Output the [X, Y] coordinate of the center of the cell containing the given text.  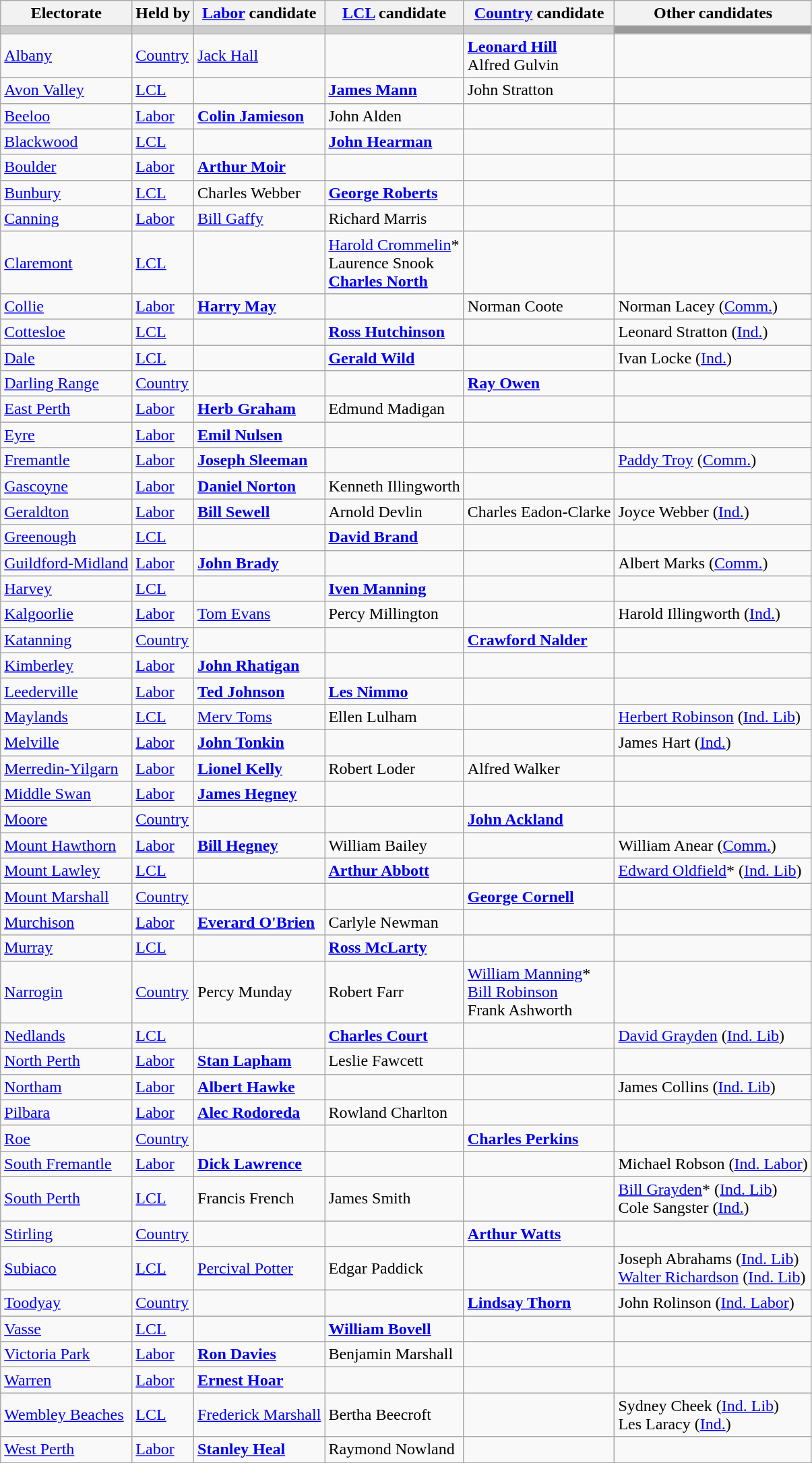
Leslie Fawcett [394, 1061]
Ross McLarty [394, 948]
Victoria Park [66, 1354]
Merredin-Yilgarn [66, 768]
Ted Johnson [259, 691]
Stan Lapham [259, 1061]
Canning [66, 218]
Ellen Lulham [394, 717]
Carlyle Newman [394, 922]
Collie [66, 306]
Ivan Locke (Ind.) [713, 358]
Roe [66, 1138]
Beeloo [66, 116]
Bill Grayden* (Ind. Lib) Cole Sangster (Ind.) [713, 1199]
Murchison [66, 922]
Crawford Nalder [539, 640]
Mount Marshall [66, 897]
George Roberts [394, 193]
Kimberley [66, 665]
Edmund Madigan [394, 409]
Stanley Heal [259, 1450]
Northam [66, 1087]
John Hearman [394, 142]
Albert Hawke [259, 1087]
Katanning [66, 640]
Ron Davies [259, 1354]
Vasse [66, 1329]
Harvey [66, 589]
George Cornell [539, 897]
Alec Rodoreda [259, 1112]
Toodyay [66, 1303]
Joseph Sleeman [259, 460]
Murray [66, 948]
Lionel Kelly [259, 768]
Bill Hegney [259, 845]
Arthur Abbott [394, 871]
Pilbara [66, 1112]
James Hart (Ind.) [713, 742]
William Manning* Bill Robinson Frank Ashworth [539, 992]
Percy Munday [259, 992]
Blackwood [66, 142]
Warren [66, 1380]
Claremont [66, 262]
Middle Swan [66, 794]
South Fremantle [66, 1164]
North Perth [66, 1061]
David Grayden (Ind. Lib) [713, 1036]
Tom Evans [259, 614]
John Brady [259, 563]
Harry May [259, 306]
Joyce Webber (Ind.) [713, 512]
South Perth [66, 1199]
Electorate [66, 13]
Gascoyne [66, 486]
Albany [66, 55]
Colin Jamieson [259, 116]
Jack Hall [259, 55]
Leederville [66, 691]
Paddy Troy (Comm.) [713, 460]
John Tonkin [259, 742]
David Brand [394, 537]
Darling Range [66, 384]
Robert Loder [394, 768]
Alfred Walker [539, 768]
Dale [66, 358]
William Bailey [394, 845]
Daniel Norton [259, 486]
Narrogin [66, 992]
Herbert Robinson (Ind. Lib) [713, 717]
John Alden [394, 116]
Boulder [66, 167]
Eyre [66, 435]
Arthur Watts [539, 1233]
Ross Hutchinson [394, 332]
East Perth [66, 409]
Arnold Devlin [394, 512]
Moore [66, 820]
Melville [66, 742]
Mount Lawley [66, 871]
Fremantle [66, 460]
Francis French [259, 1199]
Everard O'Brien [259, 922]
Geraldton [66, 512]
Charles Perkins [539, 1138]
Cottesloe [66, 332]
Harold Crommelin* Laurence Snook Charles North [394, 262]
Mount Hawthorn [66, 845]
Charles Court [394, 1036]
Norman Lacey (Comm.) [713, 306]
Leonard Hill Alfred Gulvin [539, 55]
Subiaco [66, 1269]
Ernest Hoar [259, 1380]
Held by [163, 13]
Wembley Beaches [66, 1414]
Bill Gaffy [259, 218]
Harold Illingworth (Ind.) [713, 614]
Michael Robson (Ind. Labor) [713, 1164]
William Bovell [394, 1329]
Les Nimmo [394, 691]
Kenneth Illingworth [394, 486]
James Mann [394, 90]
Herb Graham [259, 409]
Joseph Abrahams (Ind. Lib) Walter Richardson (Ind. Lib) [713, 1269]
William Anear (Comm.) [713, 845]
Greenough [66, 537]
Emil Nulsen [259, 435]
Ray Owen [539, 384]
Maylands [66, 717]
Nedlands [66, 1036]
John Rhatigan [259, 665]
Leonard Stratton (Ind.) [713, 332]
Country candidate [539, 13]
Guildford-Midland [66, 563]
Lindsay Thorn [539, 1303]
James Smith [394, 1199]
Stirling [66, 1233]
John Ackland [539, 820]
James Collins (Ind. Lib) [713, 1087]
Percy Millington [394, 614]
Other candidates [713, 13]
Dick Lawrence [259, 1164]
Edgar Paddick [394, 1269]
Rowland Charlton [394, 1112]
John Rolinson (Ind. Labor) [713, 1303]
Edward Oldfield* (Ind. Lib) [713, 871]
Percival Potter [259, 1269]
John Stratton [539, 90]
Avon Valley [66, 90]
Benjamin Marshall [394, 1354]
Bunbury [66, 193]
Richard Marris [394, 218]
LCL candidate [394, 13]
Kalgoorlie [66, 614]
Bertha Beecroft [394, 1414]
Iven Manning [394, 589]
Robert Farr [394, 992]
Raymond Nowland [394, 1450]
Merv Toms [259, 717]
Bill Sewell [259, 512]
Charles Webber [259, 193]
Frederick Marshall [259, 1414]
Charles Eadon-Clarke [539, 512]
Gerald Wild [394, 358]
Albert Marks (Comm.) [713, 563]
Labor candidate [259, 13]
Sydney Cheek (Ind. Lib) Les Laracy (Ind.) [713, 1414]
James Hegney [259, 794]
Norman Coote [539, 306]
Arthur Moir [259, 167]
West Perth [66, 1450]
